Identify which cell holds the provided text, then report its (x, y) central coordinate. 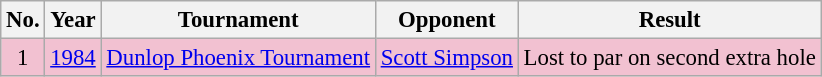
1984 (73, 58)
Scott Simpson (446, 58)
Tournament (238, 20)
No. (23, 20)
Opponent (446, 20)
Result (670, 20)
Year (73, 20)
Dunlop Phoenix Tournament (238, 58)
Lost to par on second extra hole (670, 58)
1 (23, 58)
